Provide the [x, y] coordinate of the cell's center where the given text is located.  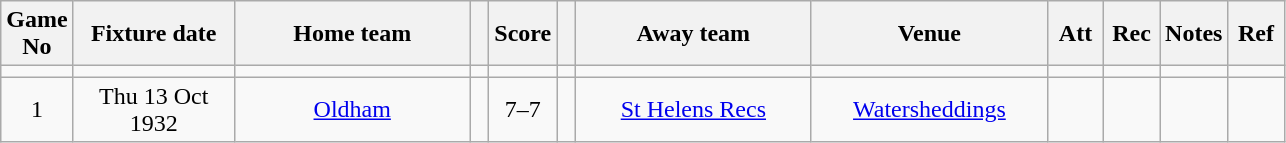
Watersheddings [929, 110]
Fixture date [154, 34]
Home team [352, 34]
Game No [37, 34]
Score [523, 34]
Att [1075, 34]
Rec [1132, 34]
Ref [1256, 34]
Thu 13 Oct 1932 [154, 110]
7–7 [523, 110]
Venue [929, 34]
St Helens Recs [693, 110]
Oldham [352, 110]
Notes [1194, 34]
1 [37, 110]
Away team [693, 34]
